Find where the given text appears and provide that cell's center as [X, Y] coordinate. 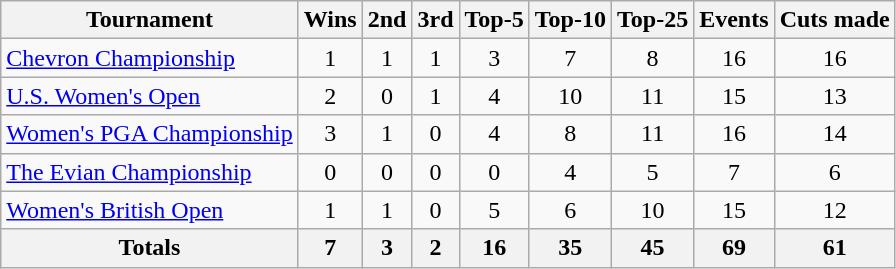
61 [834, 248]
35 [570, 248]
Cuts made [834, 20]
69 [734, 248]
Women's PGA Championship [150, 134]
Totals [150, 248]
Wins [330, 20]
14 [834, 134]
The Evian Championship [150, 172]
45 [652, 248]
2nd [387, 20]
13 [834, 96]
12 [834, 210]
Top-10 [570, 20]
Top-5 [494, 20]
Top-25 [652, 20]
Tournament [150, 20]
Women's British Open [150, 210]
U.S. Women's Open [150, 96]
3rd [436, 20]
Chevron Championship [150, 58]
Events [734, 20]
